Determine the [X, Y] coordinate at the center of the cell enclosing the given text.  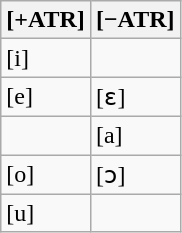
[i] [46, 58]
[+ATR] [46, 20]
[u] [46, 213]
[−ATR] [135, 20]
[ɔ] [135, 174]
[e] [46, 97]
[o] [46, 174]
[ɛ] [135, 97]
[a] [135, 135]
